Extract the (x, y) coordinate from the center of the cell holding the provided text.  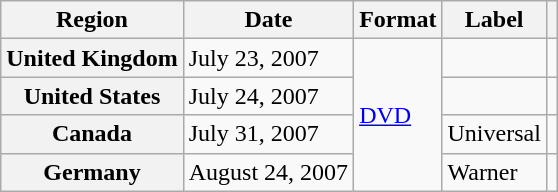
July 31, 2007 (268, 134)
July 23, 2007 (268, 58)
August 24, 2007 (268, 172)
Date (268, 20)
United Kingdom (92, 58)
DVD (398, 115)
United States (92, 96)
Canada (92, 134)
Warner (494, 172)
Format (398, 20)
Universal (494, 134)
Region (92, 20)
July 24, 2007 (268, 96)
Germany (92, 172)
Label (494, 20)
